From the cell containing the given text, extract its center point as [X, Y] coordinate. 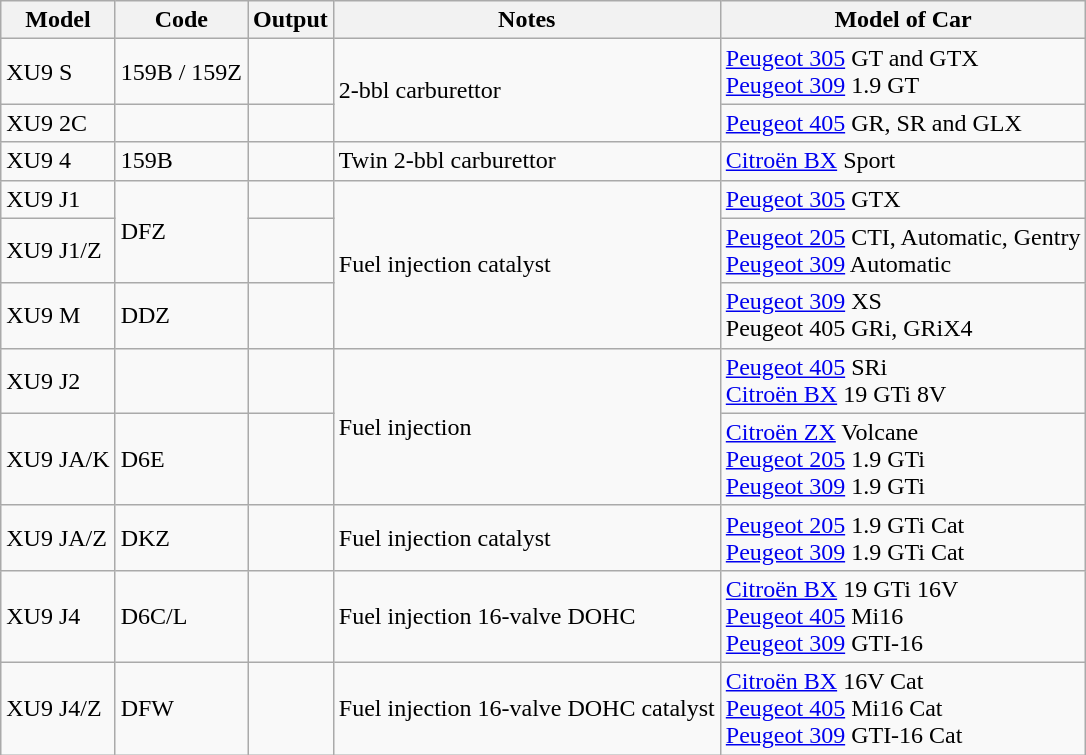
Peugeot 205 1.9 GTi CatPeugeot 309 1.9 GTi Cat [903, 538]
Output [291, 20]
Fuel injection [526, 426]
D6E [181, 459]
Peugeot 305 GTX [903, 199]
XU9 J1 [58, 199]
Citroën ZX VolcanePeugeot 205 1.9 GTiPeugeot 309 1.9 GTi [903, 459]
Model [58, 20]
Peugeot 405 GR, SR and GLX [903, 123]
XU9 J4/Z [58, 708]
XU9 J2 [58, 380]
Citroën BX Sport [903, 161]
Peugeot 405 SRiCitroën BX 19 GTi 8V [903, 380]
XU9 JA/Z [58, 538]
2-bbl carburettor [526, 90]
XU9 JA/K [58, 459]
DFW [181, 708]
Model of Car [903, 20]
XU9 J4 [58, 616]
XU9 S [58, 72]
DDZ [181, 316]
Twin 2-bbl carburettor [526, 161]
Fuel injection 16-valve DOHC catalyst [526, 708]
Citroën BX 19 GTi 16VPeugeot 405 Mi16Peugeot 309 GTI-16 [903, 616]
159B / 159Z [181, 72]
XU9 M [58, 316]
Fuel injection 16-valve DOHC [526, 616]
XU9 J1/Z [58, 250]
XU9 4 [58, 161]
Notes [526, 20]
D6C/L [181, 616]
Peugeot 309 XSPeugeot 405 GRi, GRiX4 [903, 316]
Citroën BX 16V CatPeugeot 405 Mi16 CatPeugeot 309 GTI-16 Cat [903, 708]
XU9 2C [58, 123]
Code [181, 20]
DKZ [181, 538]
Peugeot 205 CTI, Automatic, GentryPeugeot 309 Automatic [903, 250]
159B [181, 161]
Peugeot 305 GT and GTXPeugeot 309 1.9 GT [903, 72]
DFZ [181, 232]
